Return (x, y) of the center of cell containing provided text 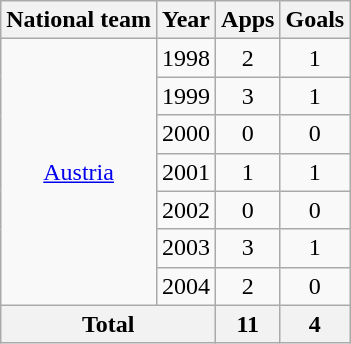
National team (79, 20)
2002 (186, 210)
2000 (186, 134)
Apps (248, 20)
1998 (186, 58)
Austria (79, 172)
Year (186, 20)
2004 (186, 286)
1999 (186, 96)
4 (315, 324)
Goals (315, 20)
2003 (186, 248)
Total (108, 324)
11 (248, 324)
2001 (186, 172)
